Detect which cell encompasses the target text, then output its [x, y] center coordinate. 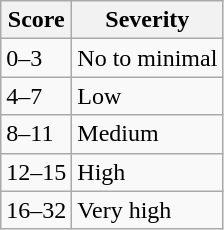
12–15 [36, 172]
High [148, 172]
Low [148, 96]
8–11 [36, 134]
Medium [148, 134]
No to minimal [148, 58]
0–3 [36, 58]
Score [36, 20]
16–32 [36, 210]
Severity [148, 20]
Very high [148, 210]
4–7 [36, 96]
